Return the (X, Y) coordinate for the center point of the cell that contains the specified text.  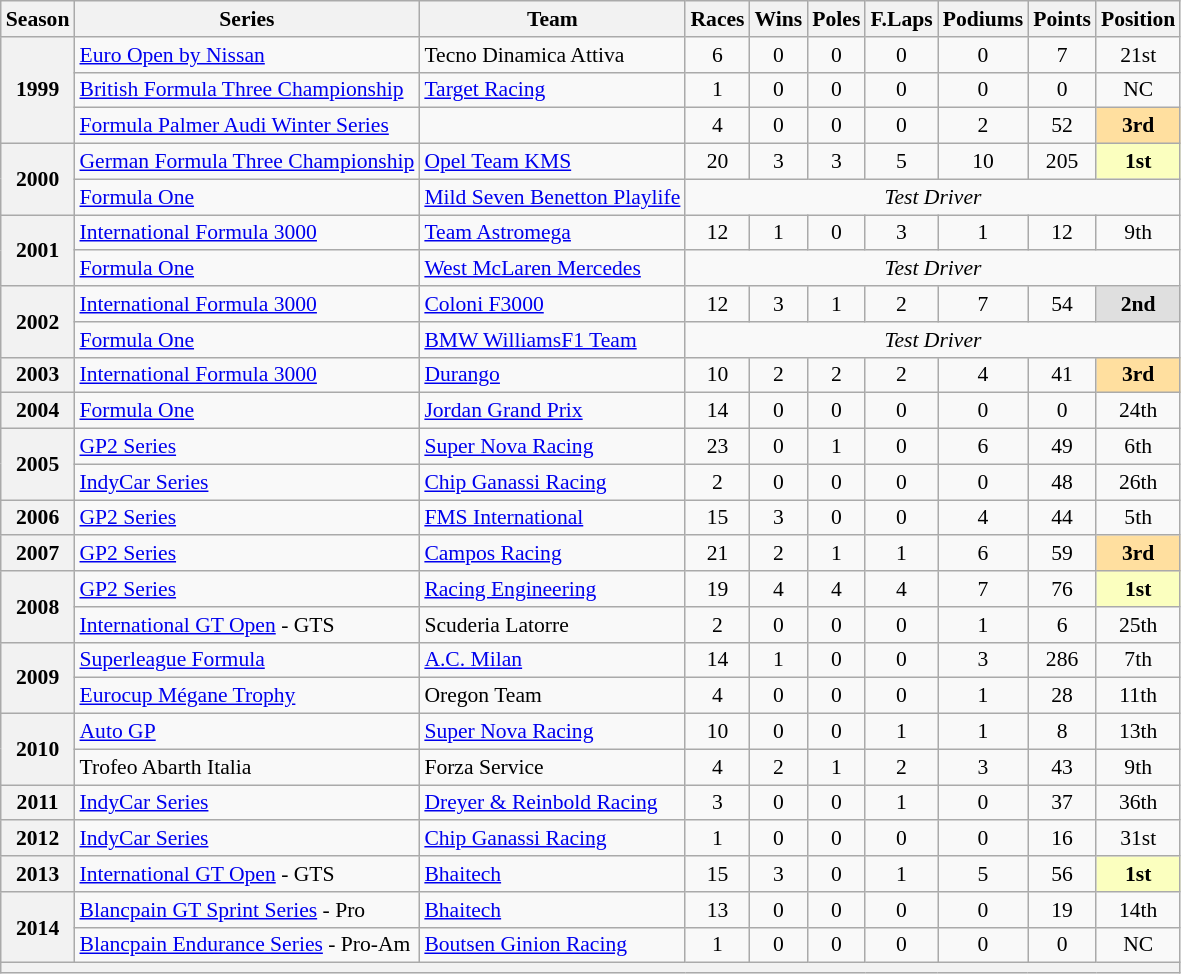
Scuderia Latorre (552, 625)
2009 (38, 678)
1999 (38, 90)
24th (1138, 411)
Eurocup Mégane Trophy (246, 696)
5th (1138, 518)
2010 (38, 750)
2014 (38, 928)
25th (1138, 625)
Poles (836, 19)
Wins (779, 19)
2007 (38, 554)
Target Racing (552, 90)
2008 (38, 606)
21st (1138, 55)
Euro Open by Nissan (246, 55)
205 (1062, 162)
2001 (38, 250)
Racing Engineering (552, 589)
2006 (38, 518)
49 (1062, 447)
British Formula Three Championship (246, 90)
Superleague Formula (246, 660)
Blancpain GT Sprint Series - Pro (246, 910)
43 (1062, 767)
FMS International (552, 518)
28 (1062, 696)
Boutsen Ginion Racing (552, 945)
Auto GP (246, 732)
13 (717, 910)
Dreyer & Reinbold Racing (552, 803)
2013 (38, 874)
48 (1062, 482)
Position (1138, 19)
Blancpain Endurance Series - Pro-Am (246, 945)
286 (1062, 660)
2011 (38, 803)
2004 (38, 411)
20 (717, 162)
Forza Service (552, 767)
36th (1138, 803)
7th (1138, 660)
2012 (38, 839)
Season (38, 19)
BMW WilliamsF1 Team (552, 340)
44 (1062, 518)
14th (1138, 910)
6th (1138, 447)
2003 (38, 375)
Trofeo Abarth Italia (246, 767)
Opel Team KMS (552, 162)
Series (246, 19)
Mild Seven Benetton Playlife (552, 197)
13th (1138, 732)
Team (552, 19)
2nd (1138, 304)
F.Laps (901, 19)
2000 (38, 180)
56 (1062, 874)
31st (1138, 839)
59 (1062, 554)
8 (1062, 732)
Races (717, 19)
Podiums (984, 19)
26th (1138, 482)
21 (717, 554)
Oregon Team (552, 696)
Points (1062, 19)
Team Astromega (552, 233)
Jordan Grand Prix (552, 411)
Durango (552, 375)
West McLaren Mercedes (552, 269)
16 (1062, 839)
37 (1062, 803)
54 (1062, 304)
Campos Racing (552, 554)
Formula Palmer Audi Winter Series (246, 126)
Coloni F3000 (552, 304)
A.C. Milan (552, 660)
52 (1062, 126)
11th (1138, 696)
German Formula Three Championship (246, 162)
23 (717, 447)
41 (1062, 375)
2002 (38, 322)
2005 (38, 464)
Tecno Dinamica Attiva (552, 55)
76 (1062, 589)
